Return the [x, y] coordinate for the center point of the cell that contains the specified text.  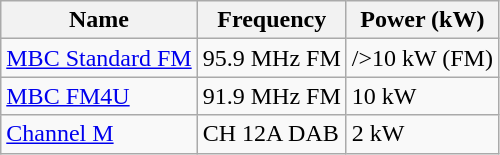
MBC FM4U [99, 96]
Name [99, 20]
10 kW [422, 96]
Frequency [272, 20]
CH 12A DAB [272, 134]
Channel M [99, 134]
95.9 MHz FM [272, 58]
MBC Standard FM [99, 58]
2 kW [422, 134]
/>10 kW (FM) [422, 58]
Power (kW) [422, 20]
91.9 MHz FM [272, 96]
